Determine the (X, Y) coordinate at the center of the cell enclosing the given text.  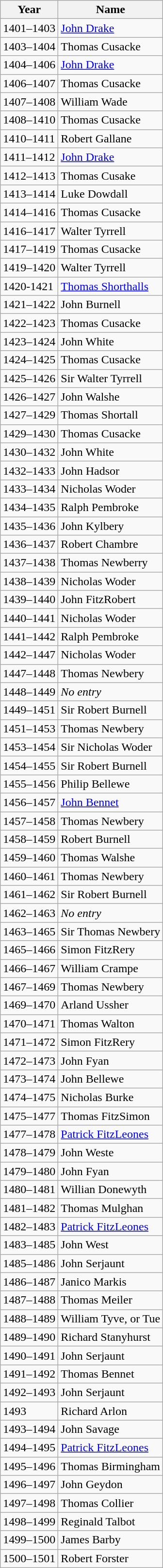
1469–1470 (29, 1005)
John FitzRobert (111, 600)
1420-1421 (29, 286)
1496–1497 (29, 1485)
1488–1489 (29, 1319)
Thomas Meiler (111, 1300)
Robert Forster (111, 1558)
1438–1439 (29, 581)
William Crampe (111, 968)
Luke Dowdall (111, 194)
1404–1406 (29, 65)
James Barby (111, 1540)
John Burnell (111, 305)
1436–1437 (29, 544)
1442–1447 (29, 655)
John Bellewe (111, 1079)
1456–1457 (29, 802)
Thomas Newberry (111, 563)
1473–1474 (29, 1079)
1430–1432 (29, 452)
1475–1477 (29, 1116)
Robert Gallane (111, 139)
1493–1494 (29, 1429)
William Wade (111, 102)
1423–1424 (29, 342)
1401–1403 (29, 28)
1474–1475 (29, 1097)
John Weste (111, 1153)
John Bennet (111, 802)
1495–1496 (29, 1466)
Thomas Birmingham (111, 1466)
1433–1434 (29, 489)
1426–1427 (29, 397)
Thomas Bennet (111, 1374)
John West (111, 1245)
1480–1481 (29, 1190)
1422–1423 (29, 323)
1447–1448 (29, 673)
1449–1451 (29, 710)
Arland Ussher (111, 1005)
1482–1483 (29, 1226)
Year (29, 10)
John Hadsor (111, 470)
Thomas Collier (111, 1503)
1448–1449 (29, 692)
1424–1425 (29, 360)
John Savage (111, 1429)
1453–1454 (29, 747)
Thomas Shortall (111, 415)
1486–1487 (29, 1282)
Sir Walter Tyrrell (111, 378)
1425–1426 (29, 378)
1477–1478 (29, 1134)
1466–1467 (29, 968)
1470–1471 (29, 1024)
Thomas Mulghan (111, 1208)
John Geydon (111, 1485)
1485–1486 (29, 1263)
1421–1422 (29, 305)
1434–1435 (29, 507)
Thomas Cusake (111, 175)
1487–1488 (29, 1300)
1417–1419 (29, 249)
1406–1407 (29, 83)
1499–1500 (29, 1540)
1458–1459 (29, 839)
1411–1412 (29, 157)
1440–1441 (29, 618)
1455–1456 (29, 784)
1471–1472 (29, 1042)
Nicholas Burke (111, 1097)
1491–1492 (29, 1374)
1490–1491 (29, 1355)
1494–1495 (29, 1448)
1498–1499 (29, 1521)
1472–1473 (29, 1060)
Reginald Talbot (111, 1521)
1493 (29, 1411)
1461–1462 (29, 895)
1460–1461 (29, 876)
1500–1501 (29, 1558)
Thomas FitzSimon (111, 1116)
1465–1466 (29, 950)
1492–1493 (29, 1392)
1454–1455 (29, 765)
1441–1442 (29, 637)
1435–1436 (29, 526)
1459–1460 (29, 858)
Thomas Walshe (111, 858)
Philip Bellewe (111, 784)
Sir Nicholas Woder (111, 747)
Robert Burnell (111, 839)
1483–1485 (29, 1245)
Willian Donewyth (111, 1190)
1463–1465 (29, 931)
1467–1469 (29, 987)
1497–1498 (29, 1503)
1462–1463 (29, 913)
1419–1420 (29, 268)
1457–1458 (29, 821)
1451–1453 (29, 729)
1412–1413 (29, 175)
1439–1440 (29, 600)
1427–1429 (29, 415)
Sir Thomas Newbery (111, 931)
1408–1410 (29, 120)
1410–1411 (29, 139)
1478–1479 (29, 1153)
1407–1408 (29, 102)
1432–1433 (29, 470)
1437–1438 (29, 563)
1416–1417 (29, 231)
1429–1430 (29, 434)
John Kylbery (111, 526)
Richard Stanyhurst (111, 1337)
1413–1414 (29, 194)
1481–1482 (29, 1208)
1479–1480 (29, 1171)
Name (111, 10)
William Tyve, or Tue (111, 1319)
1489–1490 (29, 1337)
Richard Arlon (111, 1411)
1403–1404 (29, 47)
1414–1416 (29, 212)
Thomas Shorthalls (111, 286)
Robert Chambre (111, 544)
John Walshe (111, 397)
Thomas Walton (111, 1024)
Janico Markis (111, 1282)
